Locate the cell with the specified text and output its (x, y) center coordinate. 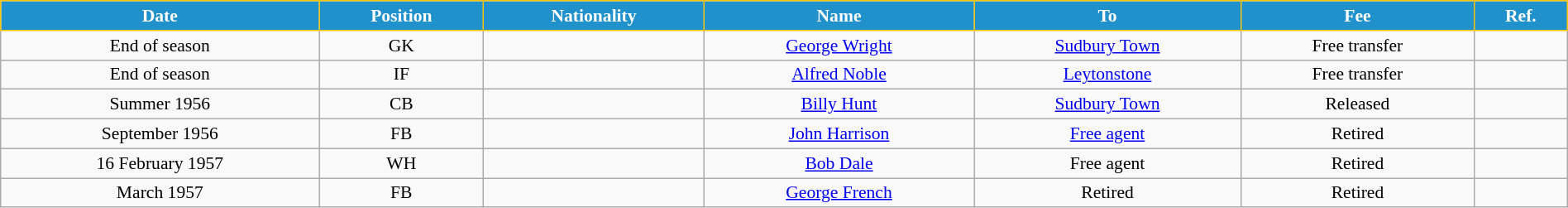
Alfred Noble (839, 75)
Summer 1956 (160, 104)
Leytonstone (1108, 75)
George French (839, 193)
IF (402, 75)
16 February 1957 (160, 163)
Name (839, 16)
Position (402, 16)
March 1957 (160, 193)
Date (160, 16)
September 1956 (160, 134)
Bob Dale (839, 163)
Ref. (1520, 16)
George Wright (839, 46)
CB (402, 104)
Released (1357, 104)
GK (402, 46)
To (1108, 16)
WH (402, 163)
Fee (1357, 16)
Billy Hunt (839, 104)
John Harrison (839, 134)
Nationality (594, 16)
